Find where the given text appears and provide that cell's center as [x, y] coordinate. 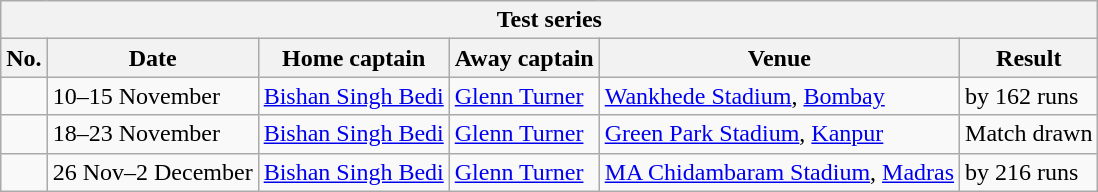
by 162 runs [1029, 96]
MA Chidambaram Stadium, Madras [779, 172]
Date [152, 58]
Home captain [354, 58]
No. [24, 58]
10–15 November [152, 96]
Match drawn [1029, 134]
Result [1029, 58]
Venue [779, 58]
26 Nov–2 December [152, 172]
Away captain [524, 58]
Test series [550, 20]
by 216 runs [1029, 172]
Green Park Stadium, Kanpur [779, 134]
Wankhede Stadium, Bombay [779, 96]
18–23 November [152, 134]
